For the text-containing cell, return its midpoint in [X, Y] coordinate format. 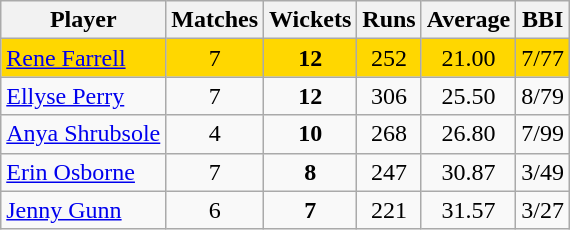
Rene Farrell [84, 58]
Average [468, 20]
Runs [389, 20]
221 [389, 210]
4 [215, 134]
26.80 [468, 134]
7/99 [543, 134]
10 [310, 134]
7/77 [543, 58]
268 [389, 134]
247 [389, 172]
21.00 [468, 58]
Player [84, 20]
Matches [215, 20]
3/49 [543, 172]
25.50 [468, 96]
306 [389, 96]
8 [310, 172]
8/79 [543, 96]
Ellyse Perry [84, 96]
Anya Shrubsole [84, 134]
Jenny Gunn [84, 210]
Wickets [310, 20]
Erin Osborne [84, 172]
31.57 [468, 210]
252 [389, 58]
30.87 [468, 172]
BBI [543, 20]
3/27 [543, 210]
6 [215, 210]
